Capture the cell that displays the provided text and extract its [x, y] central coordinate. 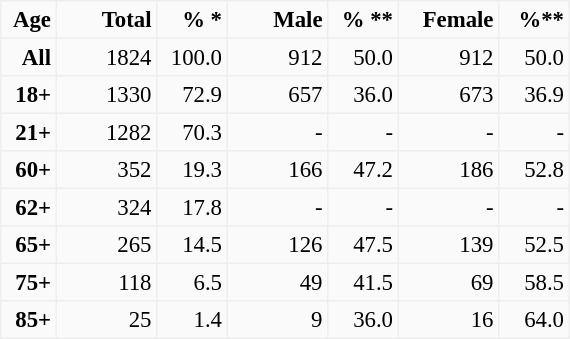
75+ [29, 282]
25 [106, 320]
Female [448, 20]
52.5 [534, 245]
1.4 [192, 320]
%** [534, 20]
126 [277, 245]
70.3 [192, 132]
265 [106, 245]
58.5 [534, 282]
52.8 [534, 170]
72.9 [192, 95]
62+ [29, 207]
657 [277, 95]
118 [106, 282]
64.0 [534, 320]
% ** [363, 20]
65+ [29, 245]
186 [448, 170]
Age [29, 20]
69 [448, 282]
Male [277, 20]
17.8 [192, 207]
16 [448, 320]
% * [192, 20]
1330 [106, 95]
47.5 [363, 245]
All [29, 57]
166 [277, 170]
41.5 [363, 282]
9 [277, 320]
352 [106, 170]
1282 [106, 132]
18+ [29, 95]
324 [106, 207]
19.3 [192, 170]
673 [448, 95]
21+ [29, 132]
139 [448, 245]
85+ [29, 320]
Total [106, 20]
100.0 [192, 57]
60+ [29, 170]
49 [277, 282]
6.5 [192, 282]
36.9 [534, 95]
14.5 [192, 245]
1824 [106, 57]
47.2 [363, 170]
